Scan for the cell matching the given text and deliver its (x, y) coordinate at center. 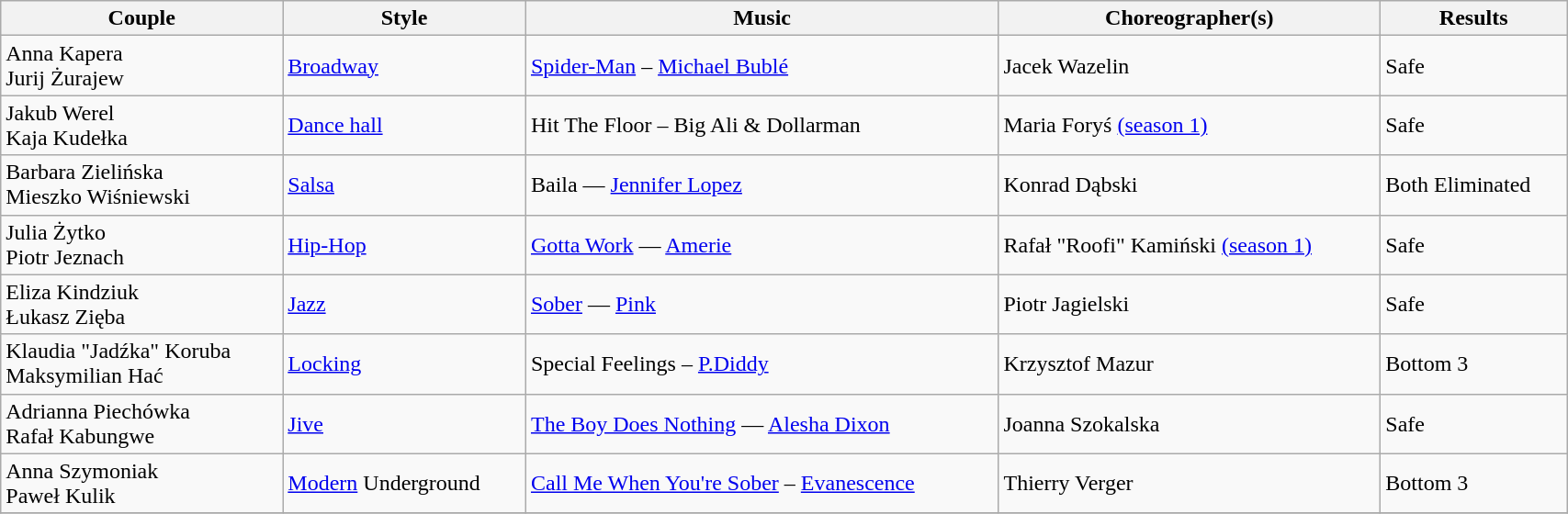
Music (761, 18)
Modern Underground (404, 483)
Spider-Man – Michael Bublé (761, 66)
Thierry Verger (1190, 483)
Barbara ZielińskaMieszko Wiśniewski (141, 185)
Konrad Dąbski (1190, 185)
Both Eliminated (1473, 185)
Broadway (404, 66)
Julia ŻytkoPiotr Jeznach (141, 244)
Hit The Floor – Big Ali & Dollarman (761, 125)
Anna SzymoniakPaweł Kulik (141, 483)
Piotr Jagielski (1190, 305)
Jive (404, 424)
Sober — Pink (761, 305)
Maria Foryś (season 1) (1190, 125)
Adrianna PiechówkaRafał Kabungwe (141, 424)
Jacek Wazelin (1190, 66)
Jazz (404, 305)
Baila — Jennifer Lopez (761, 185)
Couple (141, 18)
Eliza KindziukŁukasz Zięba (141, 305)
Special Feelings – P.Diddy (761, 363)
Choreographer(s) (1190, 18)
Krzysztof Mazur (1190, 363)
Gotta Work — Amerie (761, 244)
Rafał "Roofi" Kamiński (season 1) (1190, 244)
Joanna Szokalska (1190, 424)
Dance hall (404, 125)
Salsa (404, 185)
Jakub WerelKaja Kudełka (141, 125)
Klaudia "Jadźka" KorubaMaksymilian Hać (141, 363)
Style (404, 18)
Locking (404, 363)
Results (1473, 18)
The Boy Does Nothing — Alesha Dixon (761, 424)
Hip-Hop (404, 244)
Call Me When You're Sober – Evanescence (761, 483)
Anna KaperaJurij Żurajew (141, 66)
